Find where the given text appears and provide that cell's center as [x, y] coordinate. 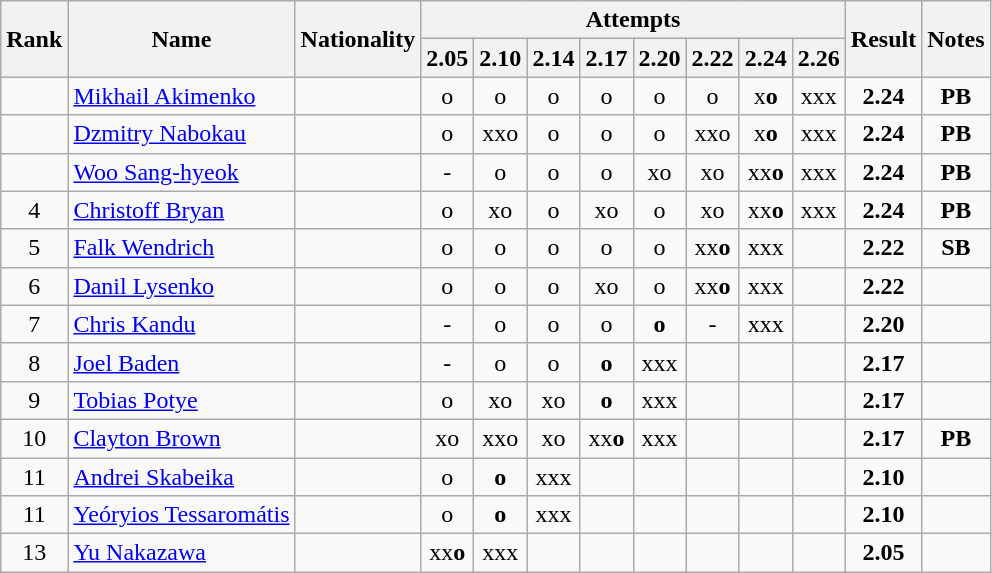
Result [883, 39]
4 [34, 210]
Christoff Bryan [182, 210]
Falk Wendrich [182, 248]
7 [34, 324]
6 [34, 286]
Joel Baden [182, 362]
Nationality [358, 39]
2.26 [818, 58]
2.14 [554, 58]
Clayton Brown [182, 438]
Tobias Potye [182, 400]
Yeóryios Tessaromátis [182, 515]
Danil Lysenko [182, 286]
SB [956, 248]
Chris Kandu [182, 324]
Mikhail Akimenko [182, 96]
Attempts [633, 20]
5 [34, 248]
Yu Nakazawa [182, 553]
Woo Sang-hyeok [182, 172]
13 [34, 553]
8 [34, 362]
Notes [956, 39]
Name [182, 39]
Rank [34, 39]
Dzmitry Nabokau [182, 134]
Andrei Skabeika [182, 477]
10 [34, 438]
9 [34, 400]
